Scan for the cell matching the given text and deliver its [x, y] coordinate at center. 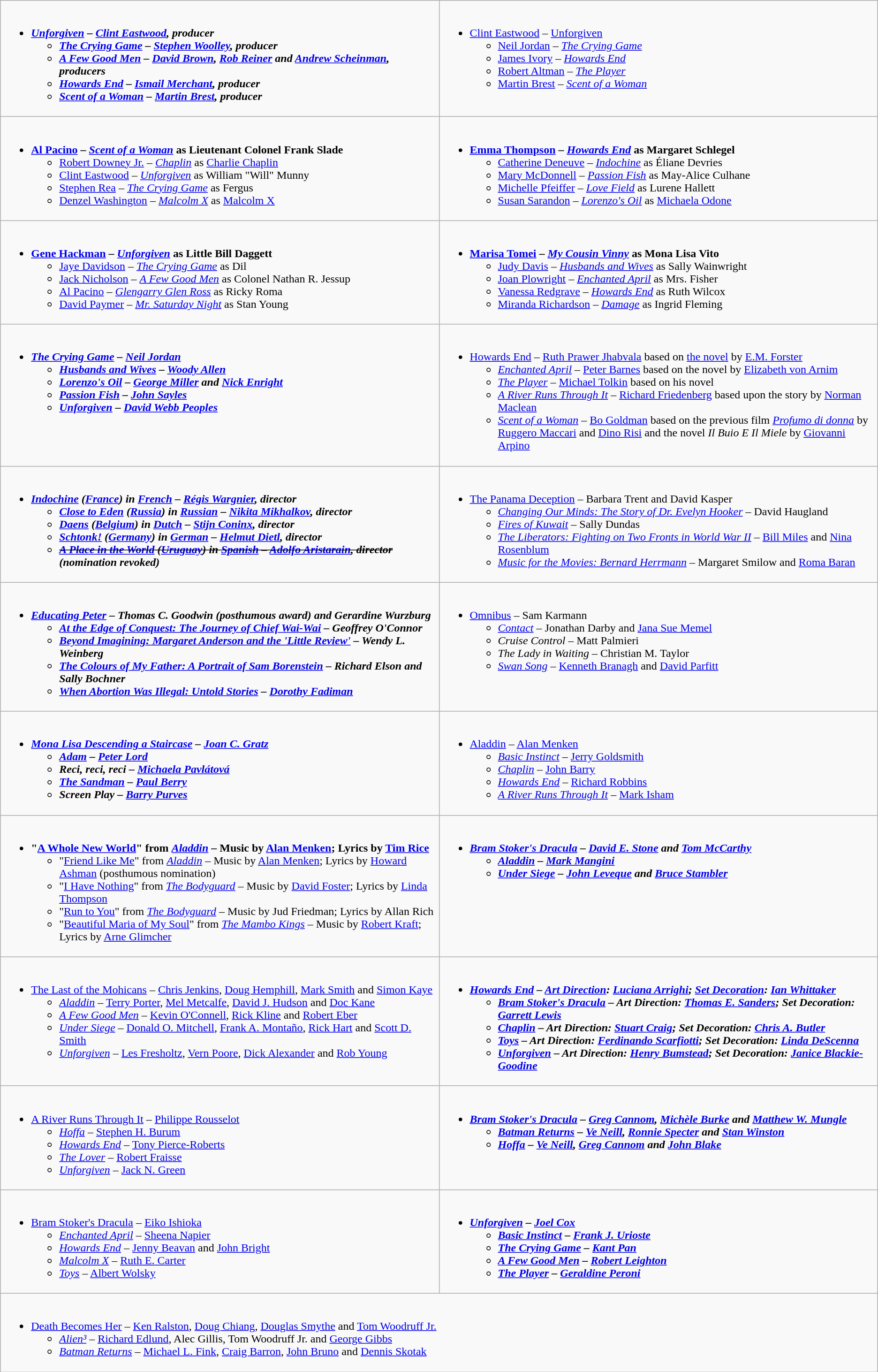
Unforgiven – Joel CoxBasic Instinct – Frank J. UriosteThe Crying Game – Kant PanA Few Good Men – Robert LeightonThe Player – Geraldine Peroni [658, 1242]
Clint Eastwood – UnforgivenNeil Jordan – The Crying GameJames Ivory – Howards EndRobert Altman – The PlayerMartin Brest – Scent of a Woman [658, 59]
Bram Stoker's Dracula – David E. Stone and Tom McCarthyAladdin – Mark ManginiUnder Siege – John Leveque and Bruce Stambler [658, 886]
Aladdin – Alan MenkenBasic Instinct – Jerry GoldsmithChaplin – John BarryHowards End – Richard RobbinsA River Runs Through It – Mark Isham [658, 763]
